Capture the cell that displays the provided text and extract its [X, Y] central coordinate. 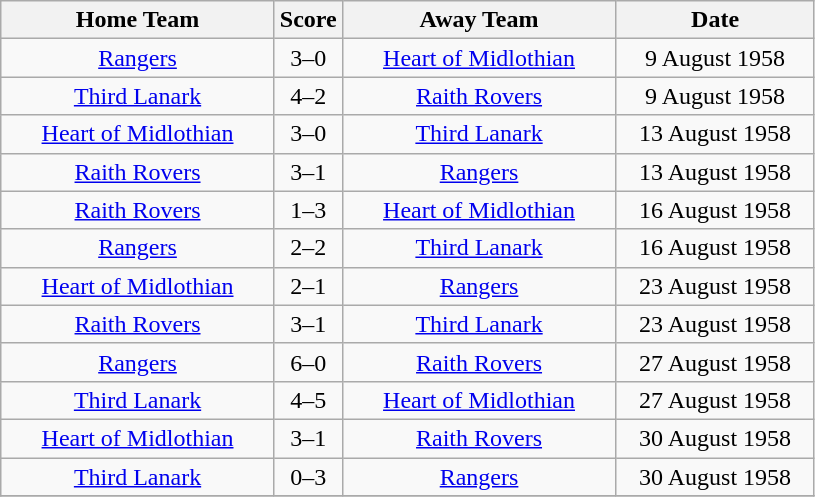
Score [308, 20]
4–5 [308, 400]
0–3 [308, 477]
Date [716, 20]
6–0 [308, 362]
1–3 [308, 210]
2–1 [308, 286]
2–2 [308, 248]
Away Team [479, 20]
4–2 [308, 96]
Home Team [138, 20]
